Return the [x, y] coordinate for the center point of the cell that contains the specified text.  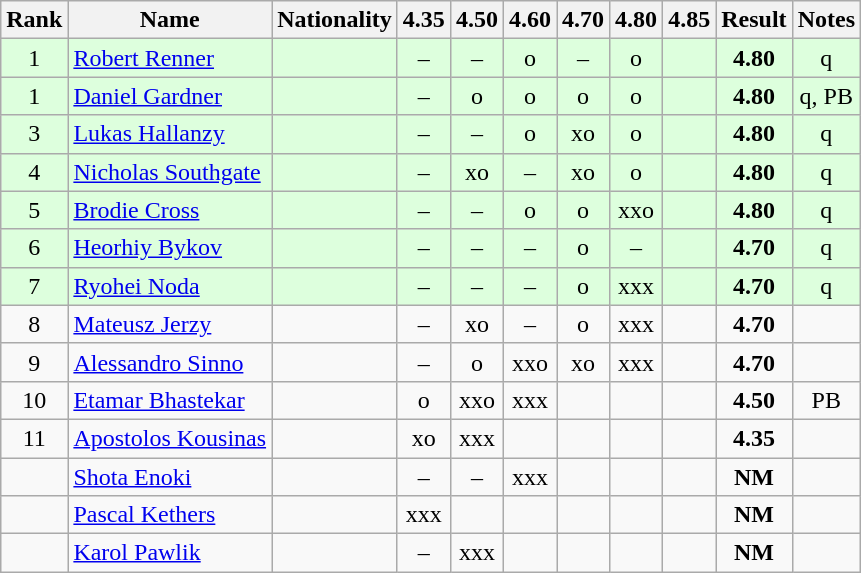
6 [34, 248]
3 [34, 134]
Nicholas Southgate [170, 172]
7 [34, 286]
Daniel Gardner [170, 96]
Shota Enoki [170, 477]
Notes [826, 20]
Nationality [335, 20]
Ryohei Noda [170, 286]
Brodie Cross [170, 210]
Karol Pawlik [170, 553]
11 [34, 438]
Pascal Kethers [170, 515]
Heorhiy Bykov [170, 248]
4 [34, 172]
Rank [34, 20]
8 [34, 324]
PB [826, 400]
10 [34, 400]
Lukas Hallanzy [170, 134]
q, PB [826, 96]
Alessandro Sinno [170, 362]
Etamar Bhastekar [170, 400]
Apostolos Kousinas [170, 438]
Name [170, 20]
4.60 [530, 20]
4.85 [690, 20]
Result [754, 20]
Robert Renner [170, 58]
9 [34, 362]
5 [34, 210]
Mateusz Jerzy [170, 324]
